From the cell containing the given text, extract its center point as (x, y) coordinate. 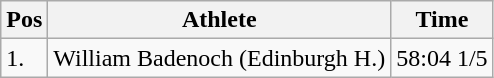
58:04 1/5 (442, 58)
Pos (24, 20)
Time (442, 20)
1. (24, 58)
William Badenoch (Edinburgh H.) (220, 58)
Athlete (220, 20)
